Locate the cell with the specified text and output its (X, Y) center coordinate. 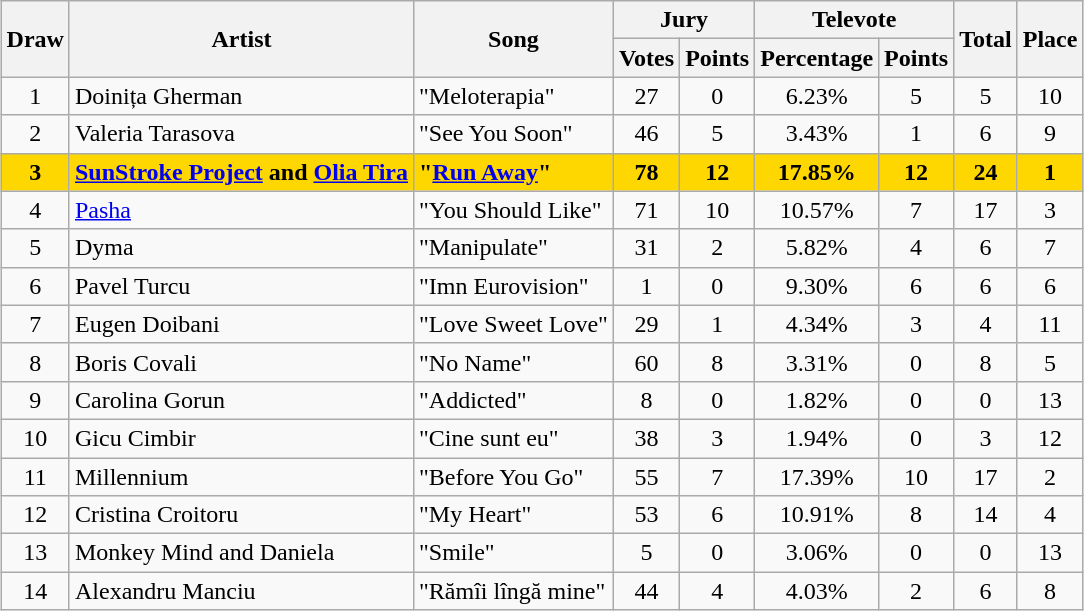
10.57% (817, 210)
Carolina Gorun (241, 400)
3.43% (817, 134)
78 (646, 172)
10.91% (817, 515)
Televote (854, 20)
Votes (646, 58)
60 (646, 362)
SunStroke Project and Olia Tira (241, 172)
"Imn Eurovision" (513, 286)
Boris Covali (241, 362)
"Before You Go" (513, 477)
"Meloterapia" (513, 96)
9.30% (817, 286)
"See You Soon" (513, 134)
Pasha (241, 210)
27 (646, 96)
17.85% (817, 172)
5.82% (817, 248)
Eugen Doibani (241, 324)
"You Should Like" (513, 210)
Monkey Mind and Daniela (241, 553)
46 (646, 134)
Pavel Turcu (241, 286)
Valeria Tarasova (241, 134)
Millennium (241, 477)
1.94% (817, 438)
1.82% (817, 400)
6.23% (817, 96)
Alexandru Manciu (241, 591)
55 (646, 477)
3.06% (817, 553)
"My Heart" (513, 515)
53 (646, 515)
"Smile" (513, 553)
Percentage (817, 58)
Song (513, 39)
4.03% (817, 591)
24 (986, 172)
"Cine sunt eu" (513, 438)
Jury (684, 20)
4.34% (817, 324)
Draw (35, 39)
"Rămîi lîngă mine" (513, 591)
17.39% (817, 477)
Place (1050, 39)
Dyma (241, 248)
31 (646, 248)
"Love Sweet Love" (513, 324)
71 (646, 210)
Total (986, 39)
Doinița Gherman (241, 96)
Gicu Cimbir (241, 438)
"Addicted" (513, 400)
"No Name" (513, 362)
44 (646, 591)
3.31% (817, 362)
"Manipulate" (513, 248)
38 (646, 438)
"Run Away" (513, 172)
Cristina Croitoru (241, 515)
29 (646, 324)
Artist (241, 39)
